Search for the cell housing the specified text and yield its (X, Y) center coordinate. 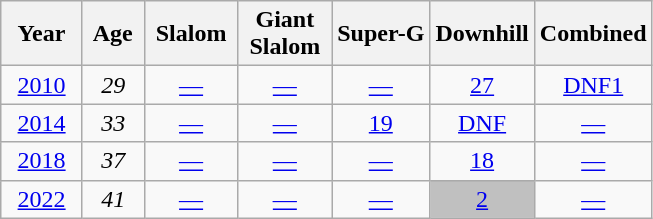
Super-G (381, 34)
2010 (42, 85)
Downhill (482, 34)
DNF1 (593, 85)
2018 (42, 161)
DNF (482, 123)
Slalom (191, 34)
37 (113, 161)
27 (482, 85)
Year (42, 34)
41 (113, 199)
19 (381, 123)
18 (482, 161)
Giant Slalom (285, 34)
29 (113, 85)
33 (113, 123)
Age (113, 34)
2 (482, 199)
Combined (593, 34)
2022 (42, 199)
2014 (42, 123)
